Output the (x, y) coordinate of the center of the cell containing the given text.  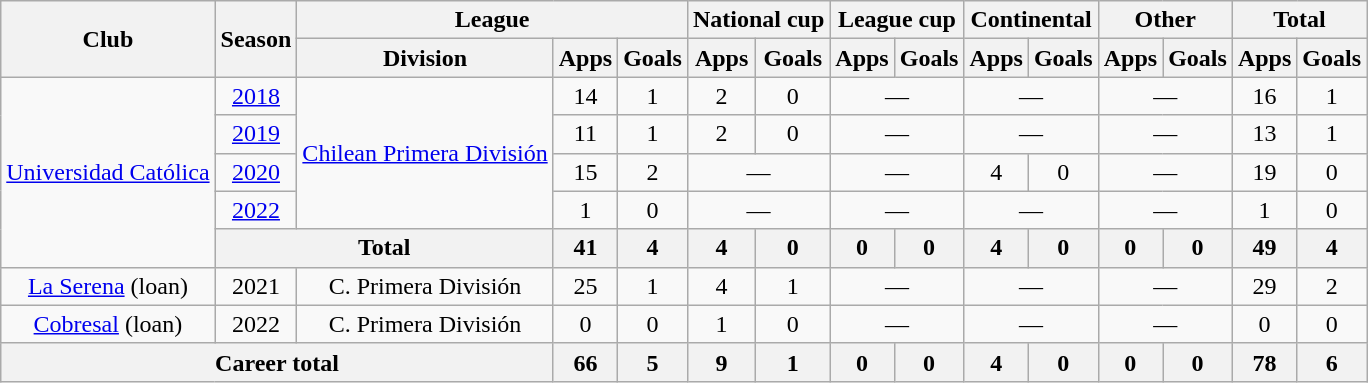
49 (1264, 248)
Other (1165, 20)
29 (1264, 286)
La Serena (loan) (108, 286)
Club (108, 39)
66 (585, 362)
14 (585, 96)
19 (1264, 172)
League (492, 20)
Continental (1031, 20)
9 (721, 362)
2018 (256, 96)
Universidad Católica (108, 172)
Cobresal (loan) (108, 324)
78 (1264, 362)
13 (1264, 134)
16 (1264, 96)
Career total (277, 362)
11 (585, 134)
41 (585, 248)
Season (256, 39)
2021 (256, 286)
National cup (758, 20)
2019 (256, 134)
Chilean Primera División (425, 153)
25 (585, 286)
2020 (256, 172)
League cup (897, 20)
6 (1332, 362)
15 (585, 172)
Division (425, 58)
5 (653, 362)
